Search for the cell housing the specified text and yield its (x, y) center coordinate. 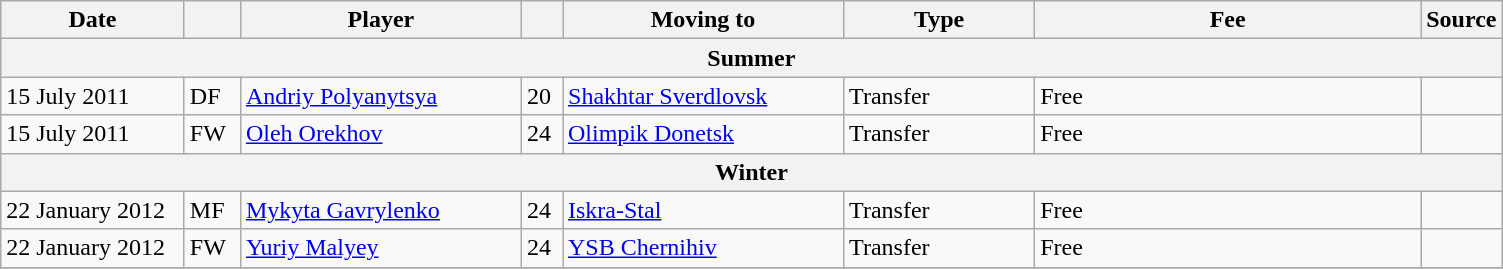
Olimpik Donetsk (702, 134)
Oleh Orekhov (380, 134)
Andriy Polyanytsya (380, 96)
Shakhtar Sverdlovsk (702, 96)
MF (212, 210)
Date (93, 20)
Winter (752, 172)
DF (212, 96)
20 (542, 96)
Fee (1228, 20)
Player (380, 20)
Type (940, 20)
Mykyta Gavrylenko (380, 210)
Summer (752, 58)
Yuriy Malyey (380, 248)
YSB Chernihiv (702, 248)
Source (1462, 20)
Iskra-Stal (702, 210)
Moving to (702, 20)
